Extract the [x, y] coordinate from the center of the cell holding the provided text.  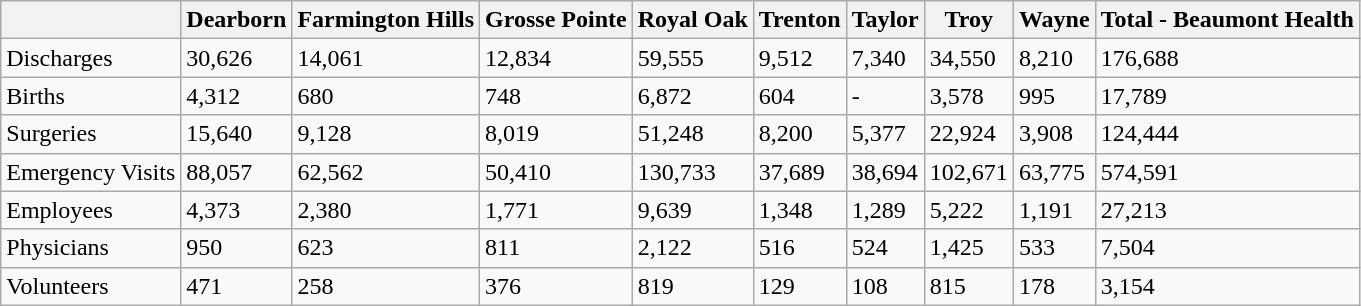
Total - Beaumont Health [1227, 20]
22,924 [968, 134]
516 [800, 248]
1,289 [885, 210]
4,373 [236, 210]
129 [800, 286]
9,128 [386, 134]
1,191 [1054, 210]
178 [1054, 286]
Births [91, 96]
376 [556, 286]
130,733 [692, 172]
574,591 [1227, 172]
1,348 [800, 210]
4,312 [236, 96]
Discharges [91, 58]
17,789 [1227, 96]
1,771 [556, 210]
Royal Oak [692, 20]
Dearborn [236, 20]
9,639 [692, 210]
Volunteers [91, 286]
102,671 [968, 172]
Troy [968, 20]
3,578 [968, 96]
6,872 [692, 96]
108 [885, 286]
995 [1054, 96]
124,444 [1227, 134]
950 [236, 248]
62,562 [386, 172]
8,200 [800, 134]
176,688 [1227, 58]
815 [968, 286]
8,019 [556, 134]
811 [556, 248]
471 [236, 286]
3,154 [1227, 286]
8,210 [1054, 58]
51,248 [692, 134]
59,555 [692, 58]
Grosse Pointe [556, 20]
2,380 [386, 210]
3,908 [1054, 134]
Taylor [885, 20]
Wayne [1054, 20]
7,340 [885, 58]
Surgeries [91, 134]
9,512 [800, 58]
63,775 [1054, 172]
258 [386, 286]
88,057 [236, 172]
Trenton [800, 20]
50,410 [556, 172]
680 [386, 96]
5,377 [885, 134]
- [885, 96]
5,222 [968, 210]
Farmington Hills [386, 20]
524 [885, 248]
Employees [91, 210]
14,061 [386, 58]
623 [386, 248]
27,213 [1227, 210]
Physicians [91, 248]
30,626 [236, 58]
15,640 [236, 134]
34,550 [968, 58]
Emergency Visits [91, 172]
2,122 [692, 248]
533 [1054, 248]
1,425 [968, 248]
7,504 [1227, 248]
604 [800, 96]
37,689 [800, 172]
12,834 [556, 58]
819 [692, 286]
38,694 [885, 172]
748 [556, 96]
